From the cell containing the given text, extract its center point as [x, y] coordinate. 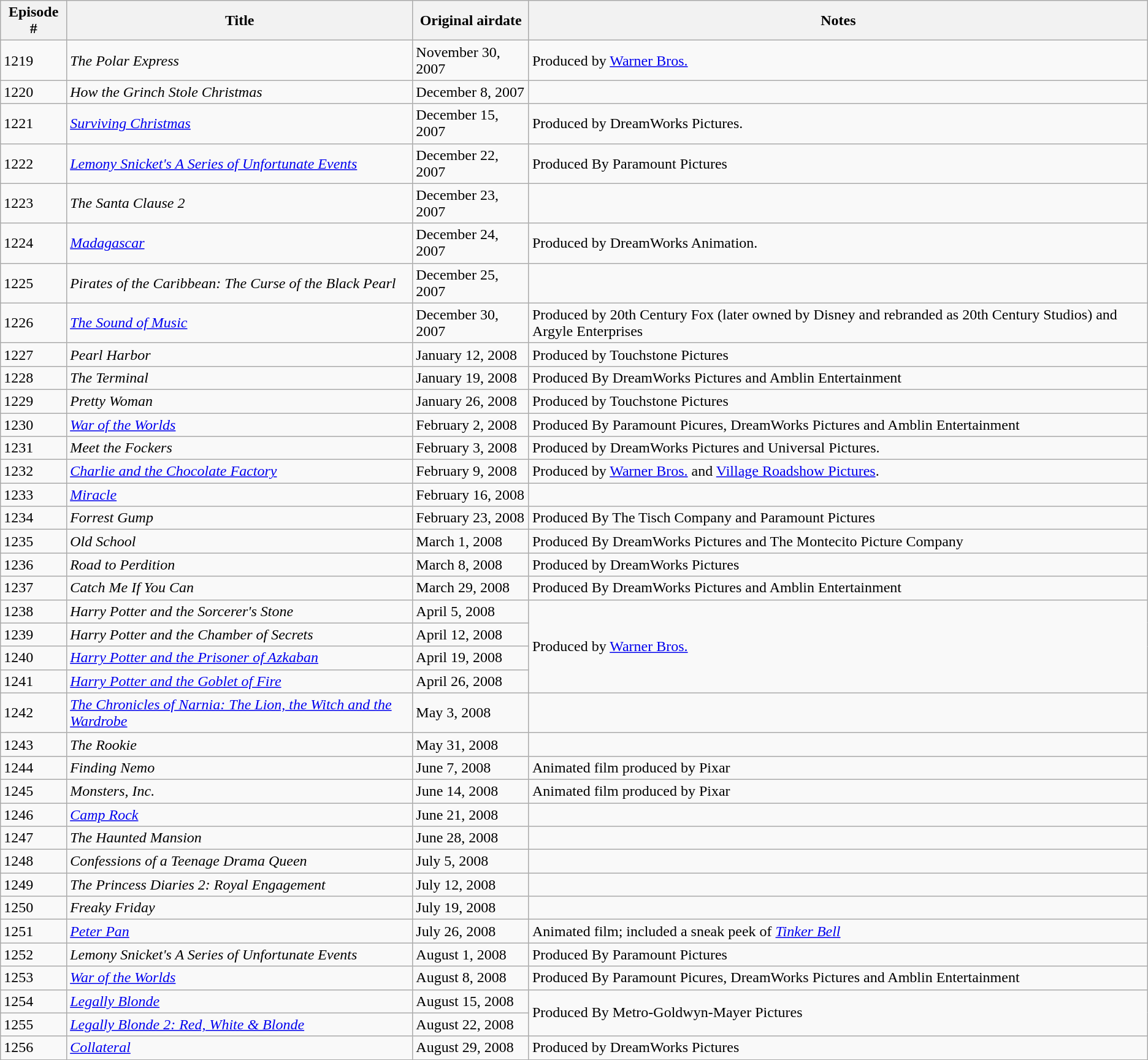
1224 [34, 243]
1241 [34, 681]
Title [240, 21]
Produced By DreamWorks Pictures and The Montecito Picture Company [838, 541]
December 15, 2007 [471, 124]
1242 [34, 712]
February 23, 2008 [471, 518]
1238 [34, 611]
Produced by DreamWorks Animation. [838, 243]
1219 [34, 60]
Animated film; included a sneak peek of Tinker Bell [838, 931]
Pretty Woman [240, 401]
Produced by Warner Bros. and Village Roadshow Pictures. [838, 471]
1235 [34, 541]
Episode # [34, 21]
Pirates of the Caribbean: The Curse of the Black Pearl [240, 283]
February 9, 2008 [471, 471]
1222 [34, 163]
1254 [34, 1001]
1243 [34, 744]
1247 [34, 838]
The Terminal [240, 378]
1237 [34, 588]
1233 [34, 495]
December 8, 2007 [471, 92]
Collateral [240, 1048]
June 7, 2008 [471, 768]
August 22, 2008 [471, 1024]
Confessions of a Teenage Drama Queen [240, 861]
July 26, 2008 [471, 931]
Forrest Gump [240, 518]
1229 [34, 401]
March 8, 2008 [471, 565]
December 23, 2007 [471, 204]
1236 [34, 565]
The Sound of Music [240, 322]
The Rookie [240, 744]
1252 [34, 955]
1244 [34, 768]
Legally Blonde [240, 1001]
1246 [34, 815]
The Santa Clause 2 [240, 204]
Old School [240, 541]
August 1, 2008 [471, 955]
December 25, 2007 [471, 283]
1231 [34, 448]
1221 [34, 124]
August 29, 2008 [471, 1048]
January 19, 2008 [471, 378]
Camp Rock [240, 815]
1250 [34, 908]
Harry Potter and the Sorcerer's Stone [240, 611]
July 12, 2008 [471, 885]
December 24, 2007 [471, 243]
1230 [34, 425]
Legally Blonde 2: Red, White & Blonde [240, 1024]
February 2, 2008 [471, 425]
1253 [34, 978]
July 5, 2008 [471, 861]
January 12, 2008 [471, 354]
Harry Potter and the Goblet of Fire [240, 681]
Surviving Christmas [240, 124]
August 15, 2008 [471, 1001]
January 26, 2008 [471, 401]
Produced by DreamWorks Pictures. [838, 124]
The Chronicles of Narnia: The Lion, the Witch and the Wardrobe [240, 712]
How the Grinch Stole Christmas [240, 92]
Charlie and the Chocolate Factory [240, 471]
The Polar Express [240, 60]
July 19, 2008 [471, 908]
February 3, 2008 [471, 448]
1234 [34, 518]
April 12, 2008 [471, 635]
1256 [34, 1048]
Catch Me If You Can [240, 588]
1240 [34, 658]
Monsters, Inc. [240, 791]
Produced by DreamWorks Pictures and Universal Pictures. [838, 448]
1232 [34, 471]
Produced by 20th Century Fox (later owned by Disney and rebranded as 20th Century Studios) and Argyle Enterprises [838, 322]
Harry Potter and the Prisoner of Azkaban [240, 658]
June 28, 2008 [471, 838]
Peter Pan [240, 931]
Meet the Fockers [240, 448]
Produced By Metro-Goldwyn-Mayer Pictures [838, 1013]
December 30, 2007 [471, 322]
1223 [34, 204]
Freaky Friday [240, 908]
April 19, 2008 [471, 658]
1251 [34, 931]
April 26, 2008 [471, 681]
March 29, 2008 [471, 588]
Finding Nemo [240, 768]
1225 [34, 283]
The Princess Diaries 2: Royal Engagement [240, 885]
1239 [34, 635]
Produced By The Tisch Company and Paramount Pictures [838, 518]
1248 [34, 861]
1228 [34, 378]
November 30, 2007 [471, 60]
February 16, 2008 [471, 495]
1245 [34, 791]
December 22, 2007 [471, 163]
Original airdate [471, 21]
June 14, 2008 [471, 791]
1255 [34, 1024]
June 21, 2008 [471, 815]
March 1, 2008 [471, 541]
1227 [34, 354]
Madagascar [240, 243]
Miracle [240, 495]
Road to Perdition [240, 565]
1249 [34, 885]
April 5, 2008 [471, 611]
Notes [838, 21]
August 8, 2008 [471, 978]
May 3, 2008 [471, 712]
Harry Potter and the Chamber of Secrets [240, 635]
1220 [34, 92]
The Haunted Mansion [240, 838]
May 31, 2008 [471, 744]
1226 [34, 322]
Pearl Harbor [240, 354]
